Find where the given text appears and provide that cell's center as (X, Y) coordinate. 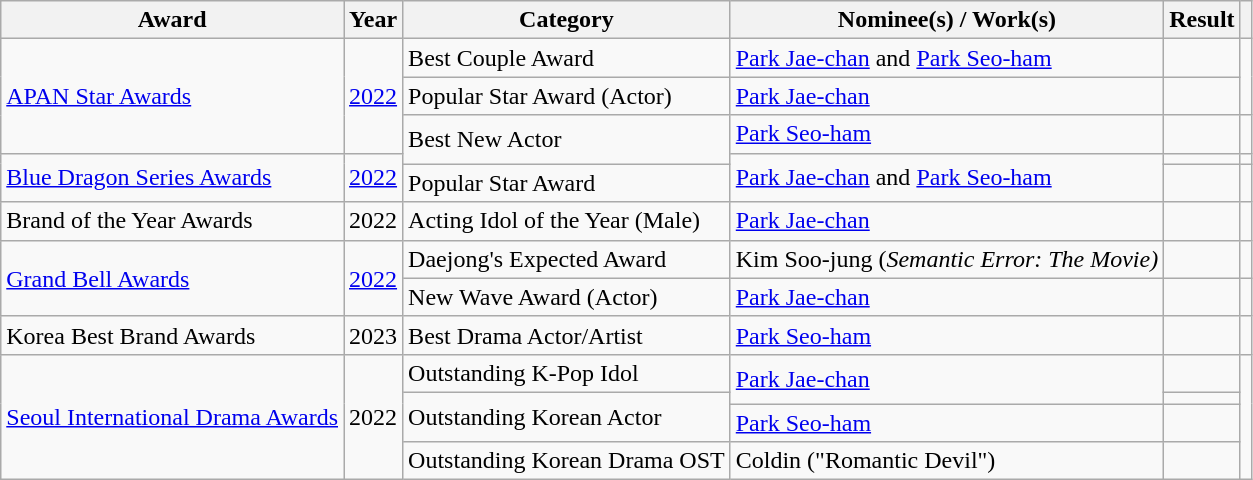
Best Drama Actor/Artist (567, 335)
Korea Best Brand Awards (172, 335)
APAN Star Awards (172, 96)
Outstanding Korean Actor (567, 416)
Kim Soo-jung (Semantic Error: The Movie) (946, 259)
Brand of the Year Awards (172, 221)
Popular Star Award (567, 183)
Coldin ("Romantic Devil") (946, 461)
Year (374, 20)
Result (1202, 20)
Outstanding Korean Drama OST (567, 461)
Award (172, 20)
Acting Idol of the Year (Male) (567, 221)
Popular Star Award (Actor) (567, 96)
New Wave Award (Actor) (567, 297)
Outstanding K-Pop Idol (567, 373)
Grand Bell Awards (172, 278)
Blue Dragon Series Awards (172, 178)
Best Couple Award (567, 58)
2023 (374, 335)
Nominee(s) / Work(s) (946, 20)
Daejong's Expected Award (567, 259)
Category (567, 20)
Best New Actor (567, 140)
Seoul International Drama Awards (172, 416)
